Locate the cell with the specified text and output its [x, y] center coordinate. 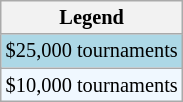
$10,000 tournaments [92, 85]
Legend [92, 17]
$25,000 tournaments [92, 51]
